Find where the given text appears and provide that cell's center as [X, Y] coordinate. 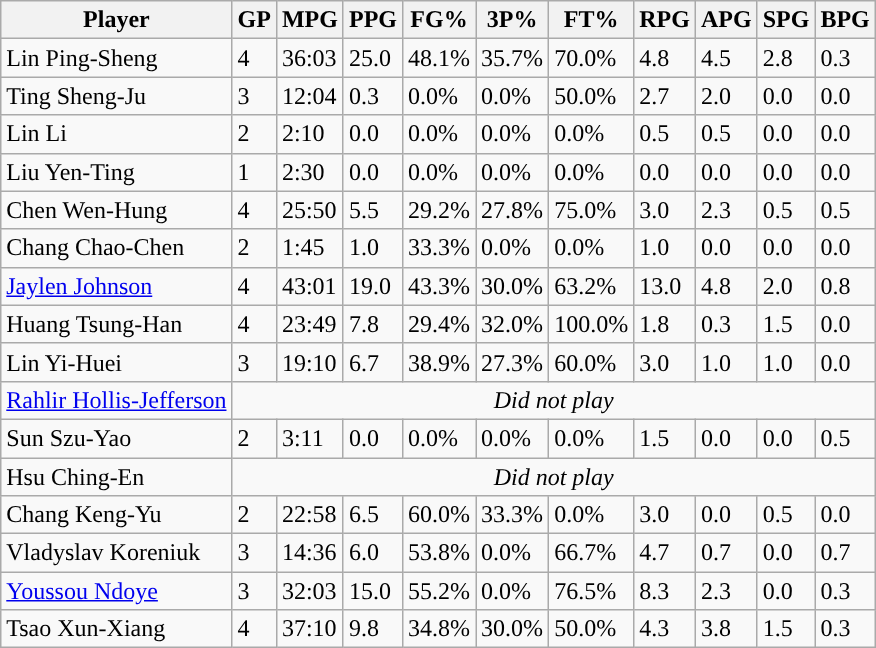
1:45 [310, 248]
Chang Chao-Chen [116, 248]
48.1% [440, 58]
4.5 [726, 58]
29.4% [440, 324]
76.5% [592, 591]
29.2% [440, 210]
2:10 [310, 134]
Tsao Xun-Xiang [116, 629]
55.2% [440, 591]
2.7 [665, 96]
2.8 [786, 58]
3.8 [726, 629]
4.7 [665, 553]
Youssou Ndoye [116, 591]
27.8% [512, 210]
19:10 [310, 362]
Ting Sheng-Ju [116, 96]
BPG [845, 20]
8.3 [665, 591]
4.3 [665, 629]
37:10 [310, 629]
38.9% [440, 362]
GP [254, 20]
FG% [440, 20]
5.5 [372, 210]
6.7 [372, 362]
43.3% [440, 286]
Liu Yen-Ting [116, 172]
34.8% [440, 629]
Chang Keng-Yu [116, 515]
2:30 [310, 172]
Vladyslav Koreniuk [116, 553]
1.8 [665, 324]
43:01 [310, 286]
Sun Szu-Yao [116, 438]
35.7% [512, 58]
Hsu Ching-En [116, 477]
Huang Tsung-Han [116, 324]
63.2% [592, 286]
3:11 [310, 438]
53.8% [440, 553]
25:50 [310, 210]
15.0 [372, 591]
100.0% [592, 324]
Jaylen Johnson [116, 286]
13.0 [665, 286]
75.0% [592, 210]
23:49 [310, 324]
6.5 [372, 515]
3P% [512, 20]
FT% [592, 20]
0.8 [845, 286]
Lin Yi-Huei [116, 362]
9.8 [372, 629]
Chen Wen-Hung [116, 210]
32:03 [310, 591]
12:04 [310, 96]
1 [254, 172]
66.7% [592, 553]
Rahlir Hollis-Jefferson [116, 400]
Player [116, 20]
36:03 [310, 58]
MPG [310, 20]
SPG [786, 20]
7.8 [372, 324]
RPG [665, 20]
APG [726, 20]
6.0 [372, 553]
Lin Ping-Sheng [116, 58]
27.3% [512, 362]
Lin Li [116, 134]
22:58 [310, 515]
PPG [372, 20]
70.0% [592, 58]
25.0 [372, 58]
19.0 [372, 286]
14:36 [310, 553]
32.0% [512, 324]
